Provide the (x, y) coordinate of the cell's center where the given text is located.  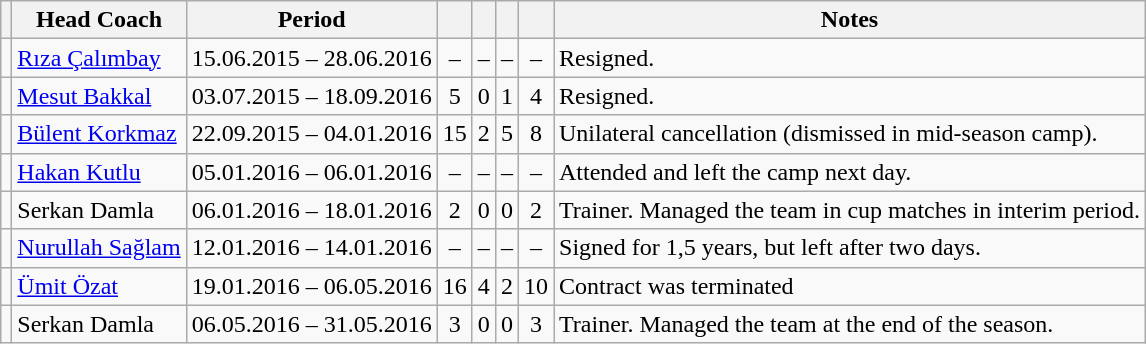
15.06.2015 – 28.06.2016 (312, 58)
Hakan Kutlu (99, 172)
Head Coach (99, 20)
Mesut Bakkal (99, 96)
22.09.2015 – 04.01.2016 (312, 134)
03.07.2015 – 18.09.2016 (312, 96)
Unilateral cancellation (dismissed in mid-season camp). (850, 134)
Trainer. Managed the team at the end of the season. (850, 324)
06.01.2016 – 18.01.2016 (312, 210)
Trainer. Managed the team in cup matches in interim period. (850, 210)
19.01.2016 – 06.05.2016 (312, 286)
Nurullah Sağlam (99, 248)
1 (506, 96)
Rıza Çalımbay (99, 58)
05.01.2016 – 06.01.2016 (312, 172)
Period (312, 20)
Attended and left the camp next day. (850, 172)
Signed for 1,5 years, but left after two days. (850, 248)
Contract was terminated (850, 286)
Bülent Korkmaz (99, 134)
10 (536, 286)
15 (454, 134)
06.05.2016 – 31.05.2016 (312, 324)
Ümit Özat (99, 286)
8 (536, 134)
Notes (850, 20)
16 (454, 286)
12.01.2016 – 14.01.2016 (312, 248)
